Scan for the cell matching the given text and deliver its (x, y) coordinate at center. 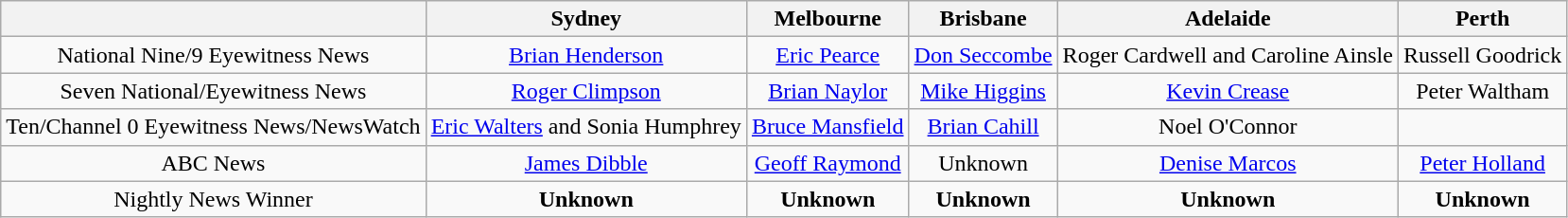
Sydney (586, 19)
Kevin Crease (1228, 91)
Brian Cahill (984, 127)
Denise Marcos (1228, 163)
ABC News (214, 163)
Brisbane (984, 19)
Don Seccombe (984, 55)
Roger Climpson (586, 91)
Seven National/Eyewitness News (214, 91)
Perth (1482, 19)
Ten/Channel 0 Eyewitness News/NewsWatch (214, 127)
Mike Higgins (984, 91)
Peter Holland (1482, 163)
Brian Henderson (586, 55)
Noel O'Connor (1228, 127)
Eric Walters and Sonia Humphrey (586, 127)
Nightly News Winner (214, 199)
Melbourne (828, 19)
Roger Cardwell and Caroline Ainsle (1228, 55)
Brian Naylor (828, 91)
Peter Waltham (1482, 91)
Adelaide (1228, 19)
National Nine/9 Eyewitness News (214, 55)
Bruce Mansfield (828, 127)
Eric Pearce (828, 55)
Russell Goodrick (1482, 55)
James Dibble (586, 163)
Geoff Raymond (828, 163)
